Scan for the cell matching the given text and deliver its (x, y) coordinate at center. 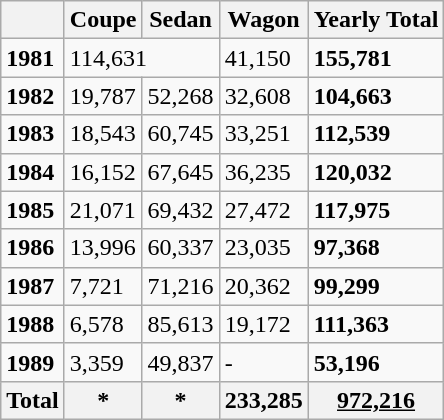
60,337 (180, 248)
67,645 (180, 172)
1986 (33, 248)
1982 (33, 96)
60,745 (180, 134)
49,837 (180, 362)
18,543 (103, 134)
3,359 (103, 362)
112,539 (376, 134)
52,268 (180, 96)
120,032 (376, 172)
33,251 (264, 134)
1983 (33, 134)
1985 (33, 210)
21,071 (103, 210)
972,216 (376, 400)
97,368 (376, 248)
114,631 (142, 58)
20,362 (264, 286)
19,172 (264, 324)
53,196 (376, 362)
6,578 (103, 324)
117,975 (376, 210)
7,721 (103, 286)
1989 (33, 362)
Wagon (264, 20)
Yearly Total (376, 20)
16,152 (103, 172)
- (264, 362)
155,781 (376, 58)
Sedan (180, 20)
99,299 (376, 286)
Total (33, 400)
1981 (33, 58)
85,613 (180, 324)
32,608 (264, 96)
71,216 (180, 286)
Coupe (103, 20)
19,787 (103, 96)
23,035 (264, 248)
111,363 (376, 324)
104,663 (376, 96)
1988 (33, 324)
69,432 (180, 210)
1987 (33, 286)
1984 (33, 172)
41,150 (264, 58)
36,235 (264, 172)
233,285 (264, 400)
27,472 (264, 210)
13,996 (103, 248)
